From the cell containing the given text, extract its center point as (x, y) coordinate. 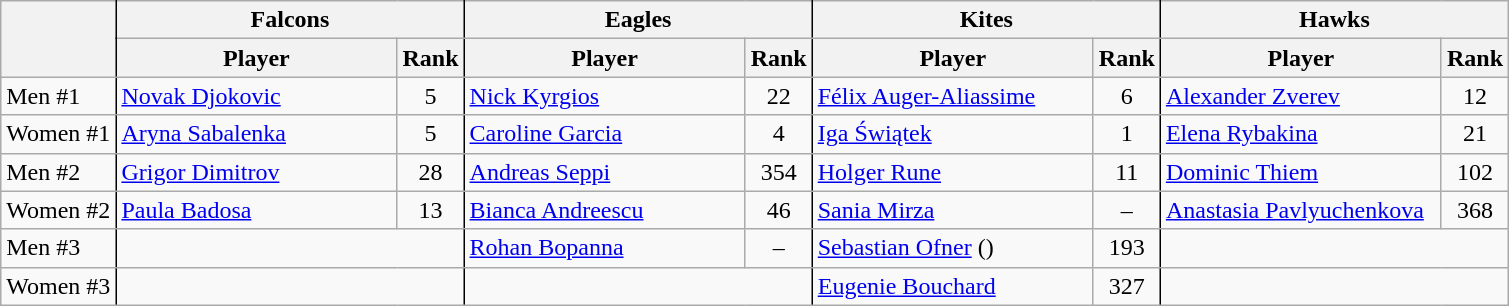
Bianca Andreescu (604, 210)
Men #3 (58, 248)
Anastasia Pavlyuchenkova (1300, 210)
Paula Badosa (256, 210)
6 (1126, 96)
Andreas Seppi (604, 172)
Caroline Garcia (604, 134)
Rohan Bopanna (604, 248)
Grigor Dimitrov (256, 172)
Men #1 (58, 96)
102 (1474, 172)
Alexander Zverev (1300, 96)
Falcons (290, 20)
Men #2 (58, 172)
Women #3 (58, 286)
13 (430, 210)
4 (778, 134)
193 (1126, 248)
Dominic Thiem (1300, 172)
Sebastian Ofner () (952, 248)
Women #1 (58, 134)
46 (778, 210)
12 (1474, 96)
Félix Auger-Aliassime (952, 96)
11 (1126, 172)
21 (1474, 134)
Holger Rune (952, 172)
Novak Djokovic (256, 96)
Aryna Sabalenka (256, 134)
28 (430, 172)
22 (778, 96)
Kites (986, 20)
1 (1126, 134)
Iga Świątek (952, 134)
327 (1126, 286)
Sania Mirza (952, 210)
Elena Rybakina (1300, 134)
Nick Kyrgios (604, 96)
Women #2 (58, 210)
Hawks (1334, 20)
368 (1474, 210)
354 (778, 172)
Eugenie Bouchard (952, 286)
Eagles (638, 20)
